Output the [X, Y] coordinate of the center of the cell containing the given text.  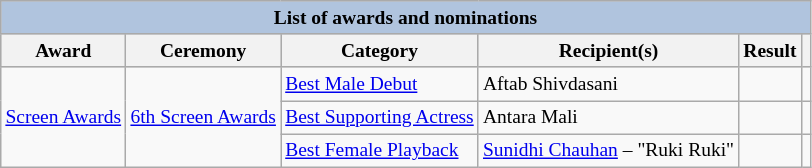
Antara Mali [608, 118]
6th Screen Awards [204, 117]
Result [770, 50]
Aftab Shivdasani [608, 84]
List of awards and nominations [406, 18]
Ceremony [204, 50]
Award [64, 50]
Best Female Playback [380, 150]
Screen Awards [64, 117]
Best Supporting Actress [380, 118]
Recipient(s) [608, 50]
Sunidhi Chauhan – "Ruki Ruki" [608, 150]
Category [380, 50]
Best Male Debut [380, 84]
